Identify which cell holds the provided text, then report its [x, y] central coordinate. 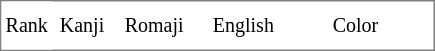
Romaji [161, 26]
Kanji [84, 26]
English [265, 26]
Color [380, 26]
Rank [27, 26]
